For the text-containing cell, return its midpoint in [X, Y] coordinate format. 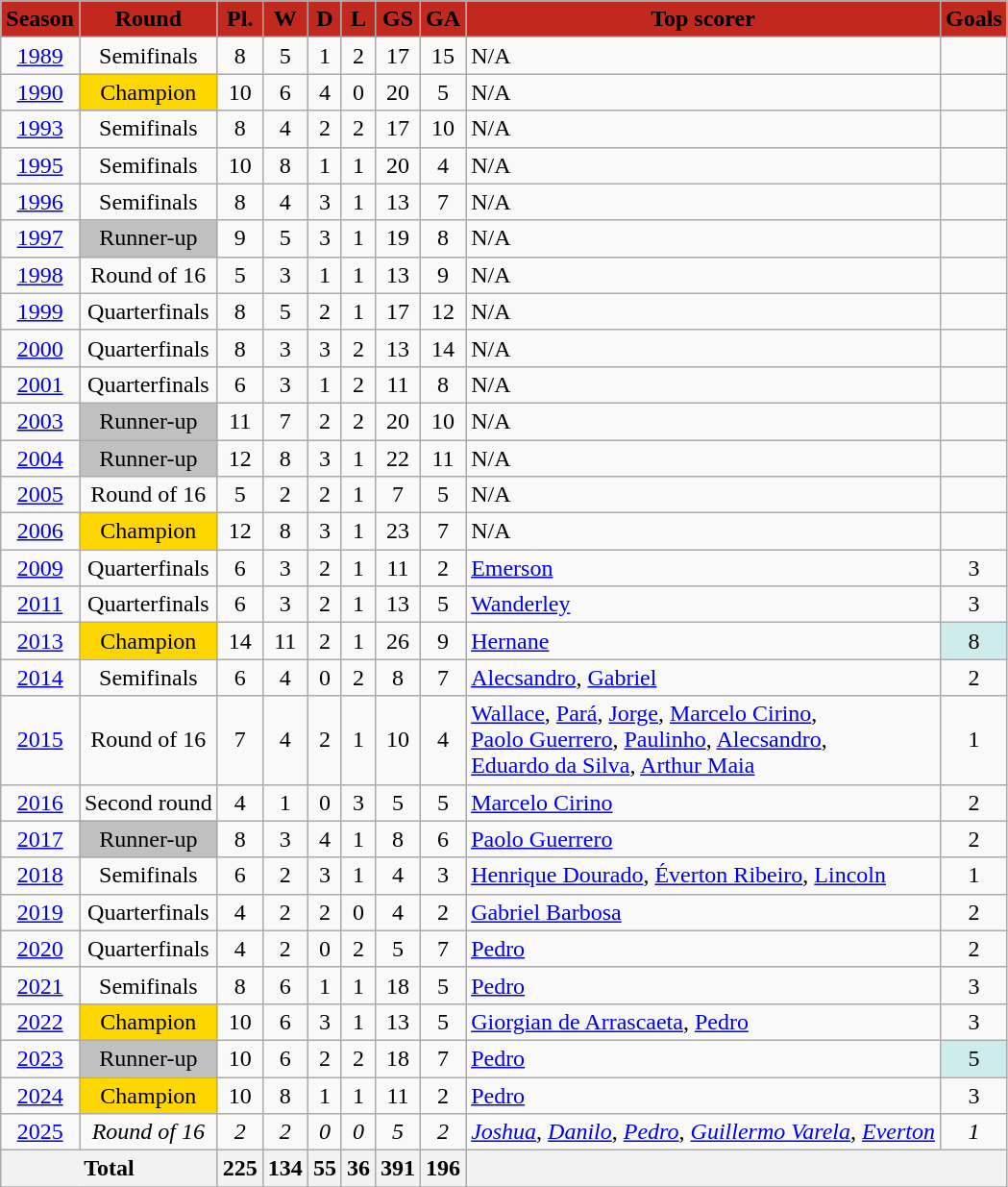
Total [110, 1169]
36 [357, 1169]
1997 [40, 238]
1996 [40, 202]
1993 [40, 129]
196 [444, 1169]
1990 [40, 92]
26 [398, 641]
2022 [40, 1022]
1998 [40, 275]
Pl. [240, 19]
2017 [40, 839]
GS [398, 19]
Hernane [703, 641]
134 [284, 1169]
GA [444, 19]
Season [40, 19]
Emerson [703, 568]
Giorgian de Arrascaeta, Pedro [703, 1022]
2016 [40, 803]
2013 [40, 641]
2021 [40, 985]
Goals [974, 19]
2014 [40, 678]
2018 [40, 876]
391 [398, 1169]
2004 [40, 458]
2011 [40, 605]
2025 [40, 1132]
2003 [40, 421]
1995 [40, 165]
Second round [148, 803]
22 [398, 458]
19 [398, 238]
2000 [40, 348]
Marcelo Cirino [703, 803]
15 [444, 56]
225 [240, 1169]
1989 [40, 56]
Wanderley [703, 605]
2009 [40, 568]
Joshua, Danilo, Pedro, Guillermo Varela, Everton [703, 1132]
55 [325, 1169]
L [357, 19]
2020 [40, 949]
2024 [40, 1095]
2005 [40, 495]
1999 [40, 311]
Top scorer [703, 19]
2015 [40, 740]
Paolo Guerrero [703, 839]
Henrique Dourado, Éverton Ribeiro, Lincoln [703, 876]
2023 [40, 1058]
Round [148, 19]
D [325, 19]
Alecsandro, Gabriel [703, 678]
2006 [40, 532]
23 [398, 532]
W [284, 19]
2001 [40, 384]
Gabriel Barbosa [703, 912]
Wallace, Pará, Jorge, Marcelo Cirino, Paolo Guerrero, Paulinho, Alecsandro, Eduardo da Silva, Arthur Maia [703, 740]
2019 [40, 912]
